Identify which cell holds the provided text, then report its (x, y) central coordinate. 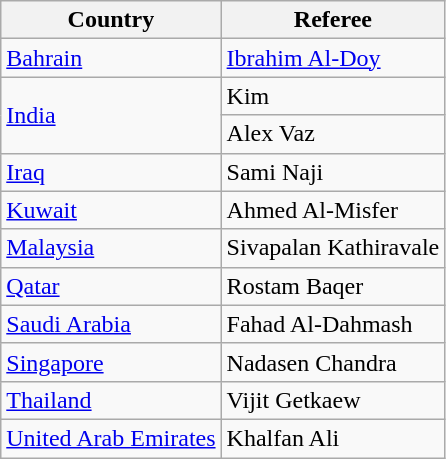
Thailand (111, 400)
Saudi Arabia (111, 324)
Nadasen Chandra (333, 362)
Alex Vaz (333, 134)
Khalfan Ali (333, 438)
Sivapalan Kathiravale (333, 248)
Kim (333, 96)
Ahmed Al-Misfer (333, 210)
Qatar (111, 286)
Vijit Getkaew (333, 400)
Rostam Baqer (333, 286)
Bahrain (111, 58)
United Arab Emirates (111, 438)
Ibrahim Al-Doy (333, 58)
Iraq (111, 172)
Referee (333, 20)
Malaysia (111, 248)
Kuwait (111, 210)
Sami Naji (333, 172)
Country (111, 20)
Singapore (111, 362)
India (111, 115)
Fahad Al-Dahmash (333, 324)
